Return the [X, Y] coordinate for the center point of the cell that contains the specified text.  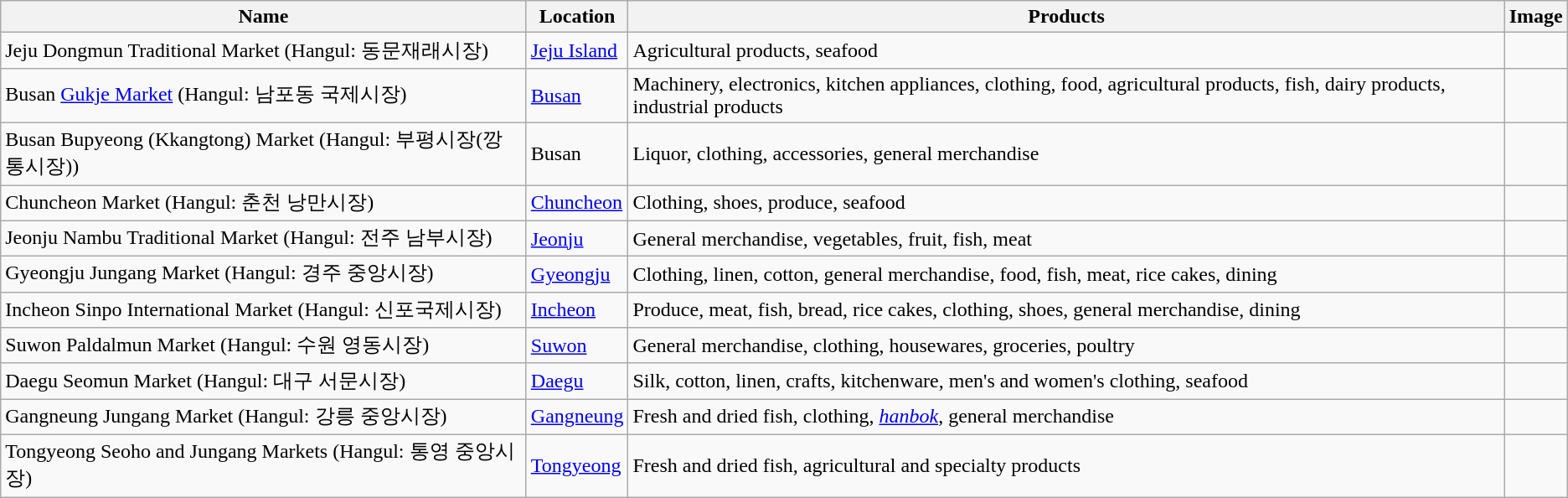
General merchandise, vegetables, fruit, fish, meat [1066, 238]
Name [264, 17]
Clothing, shoes, produce, seafood [1066, 203]
Jeju Dongmun Traditional Market (Hangul: 동문재래시장) [264, 50]
General merchandise, clothing, housewares, groceries, poultry [1066, 345]
Suwon Paldalmun Market (Hangul: 수원 영동시장) [264, 345]
Gangneung Jungang Market (Hangul: 강릉 중앙시장) [264, 418]
Machinery, electronics, kitchen appliances, clothing, food, agricultural products, fish, dairy products, industrial products [1066, 96]
Products [1066, 17]
Image [1536, 17]
Gyeongju [577, 275]
Gyeongju Jungang Market (Hangul: 경주 중앙시장) [264, 275]
Busan Bupyeong (Kkangtong) Market (Hangul: 부평시장(깡통시장)) [264, 153]
Daegu Seomun Market (Hangul: 대구 서문시장) [264, 381]
Fresh and dried fish, agricultural and specialty products [1066, 465]
Incheon [577, 310]
Clothing, linen, cotton, general merchandise, food, fish, meat, rice cakes, dining [1066, 275]
Jeonju [577, 238]
Tongyeong Seoho and Jungang Markets (Hangul: 통영 중앙시장) [264, 465]
Fresh and dried fish, clothing, hanbok, general merchandise [1066, 418]
Jeju Island [577, 50]
Agricultural products, seafood [1066, 50]
Suwon [577, 345]
Gangneung [577, 418]
Daegu [577, 381]
Jeonju Nambu Traditional Market (Hangul: 전주 남부시장) [264, 238]
Chuncheon [577, 203]
Incheon Sinpo International Market (Hangul: 신포국제시장) [264, 310]
Chuncheon Market (Hangul: 춘천 낭만시장) [264, 203]
Silk, cotton, linen, crafts, kitchenware, men's and women's clothing, seafood [1066, 381]
Tongyeong [577, 465]
Liquor, clothing, accessories, general merchandise [1066, 153]
Location [577, 17]
Busan Gukje Market (Hangul: 남포동 국제시장) [264, 96]
Produce, meat, fish, bread, rice cakes, clothing, shoes, general merchandise, dining [1066, 310]
